Identify which cell holds the provided text, then report its [x, y] central coordinate. 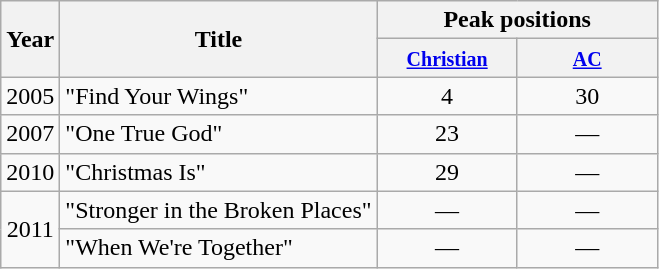
4 [447, 96]
23 [447, 134]
2005 [30, 96]
2007 [30, 134]
"Stronger in the Broken Places" [218, 210]
Christian [447, 58]
AC [587, 58]
"When We're Together" [218, 248]
2011 [30, 229]
Title [218, 39]
"Christmas Is" [218, 172]
2010 [30, 172]
"Find Your Wings" [218, 96]
29 [447, 172]
Peak positions [517, 20]
Year [30, 39]
30 [587, 96]
"One True God" [218, 134]
